Identify which cell holds the provided text, then report its [X, Y] central coordinate. 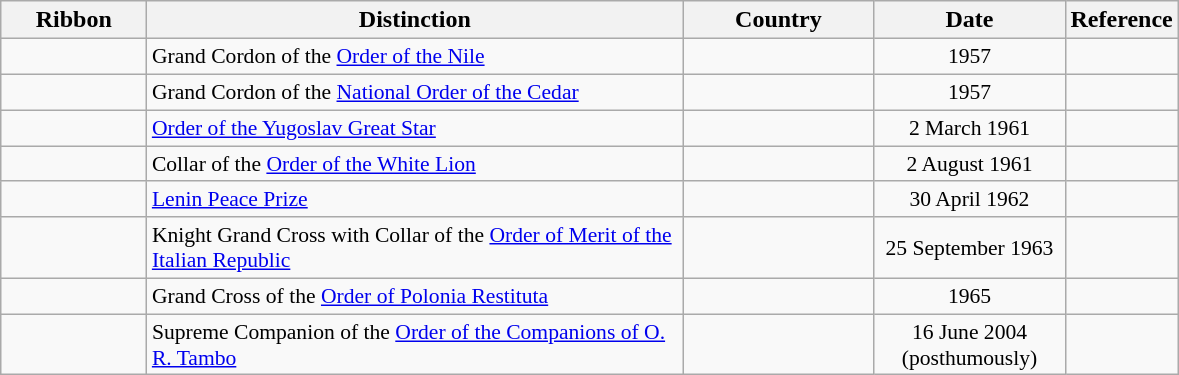
Lenin Peace Prize [415, 199]
2 August 1961 [970, 164]
Distinction [415, 20]
Grand Cordon of the National Order of the Cedar [415, 92]
2 March 1961 [970, 128]
1965 [970, 296]
25 September 1963 [970, 248]
Country [778, 20]
30 April 1962 [970, 199]
Supreme Companion of the Order of the Companions of O. R. Tambo [415, 344]
Knight Grand Cross with Collar of the Order of Merit of the Italian Republic [415, 248]
16 June 2004(posthumously) [970, 344]
Grand Cross of the Order of Polonia Restituta [415, 296]
Collar of the Order of the White Lion [415, 164]
Reference [1122, 20]
Date [970, 20]
Ribbon [74, 20]
Order of the Yugoslav Great Star [415, 128]
Grand Cordon of the Order of the Nile [415, 57]
